Capture the cell that displays the provided text and extract its [X, Y] central coordinate. 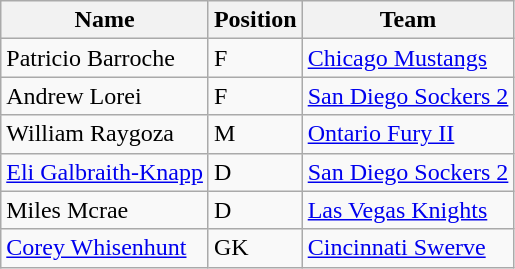
Miles Mcrae [105, 210]
GK [255, 248]
Corey Whisenhunt [105, 248]
Andrew Lorei [105, 96]
Patricio Barroche [105, 58]
Position [255, 20]
M [255, 134]
William Raygoza [105, 134]
Team [408, 20]
Eli Galbraith-Knapp [105, 172]
Cincinnati Swerve [408, 248]
Ontario Fury II [408, 134]
Name [105, 20]
Chicago Mustangs [408, 58]
Las Vegas Knights [408, 210]
